For the text-containing cell, return its midpoint in [x, y] coordinate format. 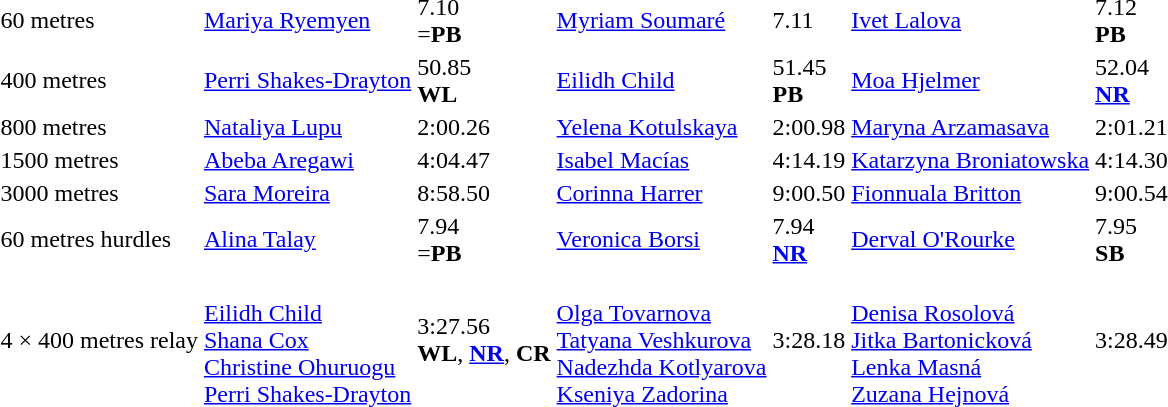
Fionnuala Britton [970, 193]
Maryna Arzamasava [970, 127]
50.85WL [484, 80]
Veronica Borsi [662, 240]
Yelena Kotulskaya [662, 127]
2:00.98 [809, 127]
51.45PB [809, 80]
9:00.50 [809, 193]
Abeba Aregawi [307, 160]
Nataliya Lupu [307, 127]
Alina Talay [307, 240]
7.94=PB [484, 240]
Katarzyna Broniatowska [970, 160]
Perri Shakes-Drayton [307, 80]
Eilidh Child [662, 80]
4:14.19 [809, 160]
Isabel Macías [662, 160]
Corinna Harrer [662, 193]
7.94NR [809, 240]
8:58.50 [484, 193]
4:04.47 [484, 160]
Derval O'Rourke [970, 240]
2:00.26 [484, 127]
Sara Moreira [307, 193]
Moa Hjelmer [970, 80]
